Search for the cell housing the specified text and yield its (x, y) center coordinate. 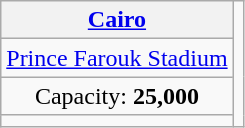
Cairo (117, 20)
Capacity: 25,000 (117, 96)
Prince Farouk Stadium (117, 58)
